Determine the (x, y) coordinate at the center of the cell enclosing the given text.  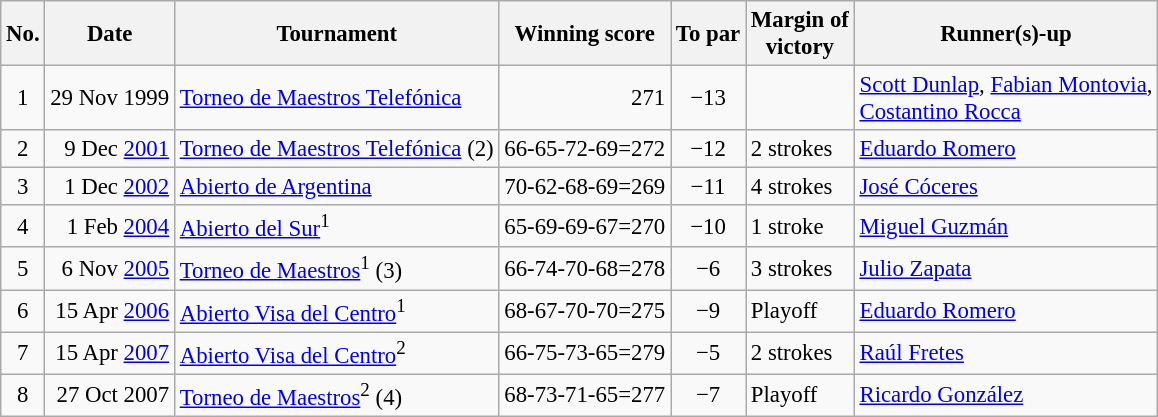
271 (585, 98)
15 Apr 2007 (110, 353)
6 Nov 2005 (110, 269)
Scott Dunlap, Fabian Montovia, Costantino Rocca (1006, 98)
No. (23, 34)
8 (23, 395)
To par (708, 34)
Raúl Fretes (1006, 353)
−9 (708, 311)
3 strokes (800, 269)
68-67-70-70=275 (585, 311)
1 stroke (800, 226)
Margin ofvictory (800, 34)
Torneo de Maestros Telefónica (2) (336, 149)
Miguel Guzmán (1006, 226)
66-65-72-69=272 (585, 149)
29 Nov 1999 (110, 98)
Julio Zapata (1006, 269)
Tournament (336, 34)
−7 (708, 395)
65-69-69-67=270 (585, 226)
2 (23, 149)
Torneo de Maestros Telefónica (336, 98)
66-75-73-65=279 (585, 353)
Winning score (585, 34)
Ricardo González (1006, 395)
−10 (708, 226)
7 (23, 353)
6 (23, 311)
27 Oct 2007 (110, 395)
−12 (708, 149)
Runner(s)-up (1006, 34)
4 (23, 226)
68-73-71-65=277 (585, 395)
−6 (708, 269)
9 Dec 2001 (110, 149)
Abierto Visa del Centro1 (336, 311)
5 (23, 269)
Date (110, 34)
−5 (708, 353)
70-62-68-69=269 (585, 187)
−13 (708, 98)
Torneo de Maestros1 (3) (336, 269)
66-74-70-68=278 (585, 269)
Abierto de Argentina (336, 187)
1 Dec 2002 (110, 187)
3 (23, 187)
Torneo de Maestros2 (4) (336, 395)
José Cóceres (1006, 187)
−11 (708, 187)
1 (23, 98)
1 Feb 2004 (110, 226)
Abierto del Sur1 (336, 226)
4 strokes (800, 187)
15 Apr 2006 (110, 311)
Abierto Visa del Centro2 (336, 353)
